Locate the cell with the specified text and output its (X, Y) center coordinate. 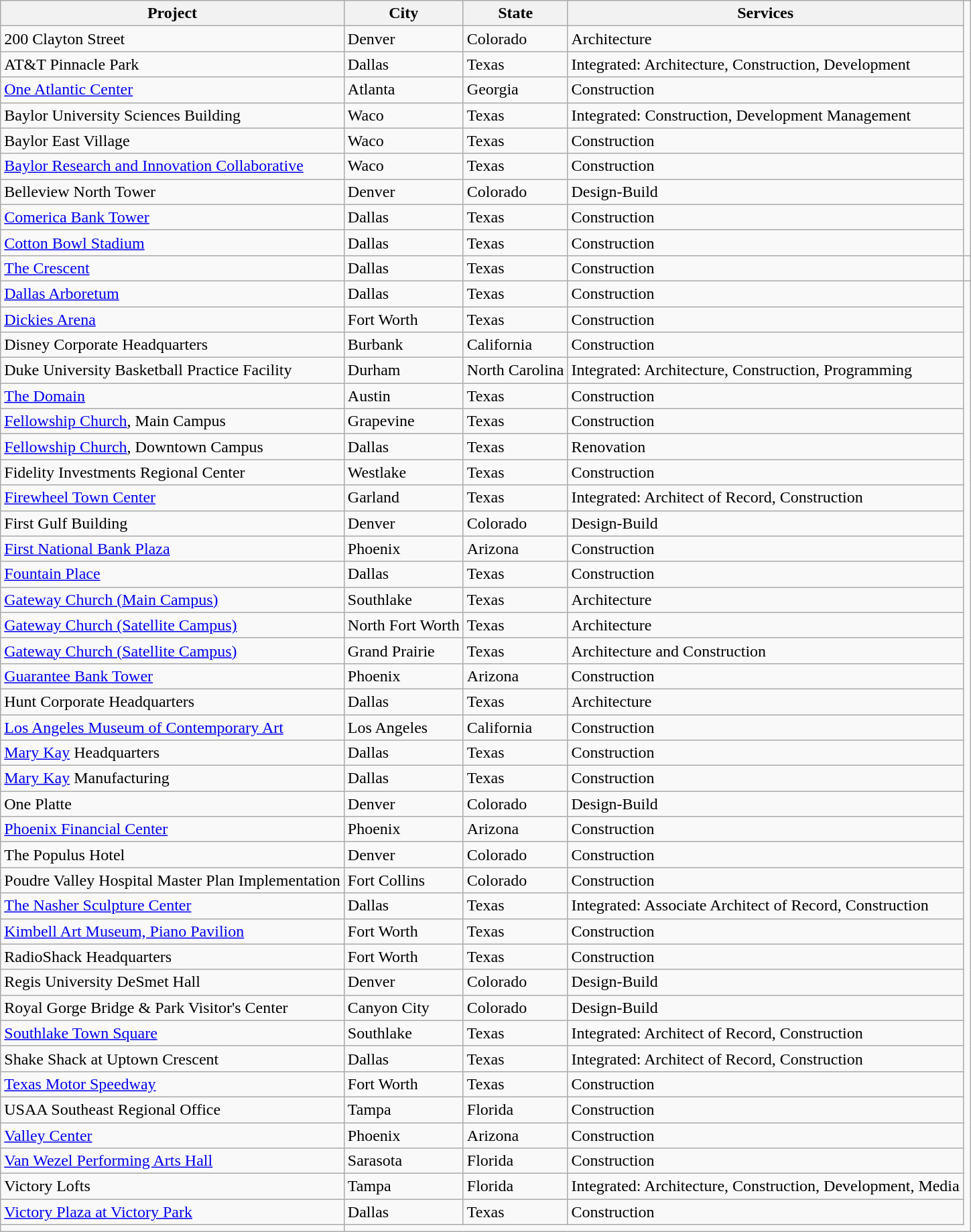
RadioShack Headquarters (173, 957)
City (403, 13)
Atlanta (403, 90)
Architecture and Construction (765, 651)
USAA Southeast Regional Office (173, 1109)
Mary Kay Headquarters (173, 753)
Los Angeles (403, 727)
Guarantee Bank Tower (173, 676)
Durham (403, 370)
North Carolina (515, 370)
Gateway Church (Main Campus) (173, 600)
Baylor Research and Innovation Collaborative (173, 166)
Fountain Place (173, 574)
Baylor University Sciences Building (173, 115)
Disney Corporate Headquarters (173, 345)
Firewheel Town Center (173, 498)
Royal Gorge Bridge & Park Visitor's Center (173, 1008)
Texas Motor Speedway (173, 1084)
Shake Shack at Uptown Crescent (173, 1058)
One Platte (173, 804)
Westlake (403, 472)
Kimbell Art Museum, Piano Pavilion (173, 931)
The Nasher Sculpture Center (173, 906)
Austin (403, 396)
One Atlantic Center (173, 90)
Baylor East Village (173, 141)
Victory Plaza at Victory Park (173, 1212)
The Populus Hotel (173, 855)
Hunt Corporate Headquarters (173, 701)
North Fort Worth (403, 625)
Comerica Bank Tower (173, 217)
Integrated: Architecture, Construction, Programming (765, 370)
Georgia (515, 90)
Regis University DeSmet Hall (173, 982)
The Domain (173, 396)
Fellowship Church, Main Campus (173, 421)
Van Wezel Performing Arts Hall (173, 1161)
Dallas Arboretum (173, 293)
First Gulf Building (173, 523)
Fort Collins (403, 880)
Project (173, 13)
Renovation (765, 447)
Southlake Town Square (173, 1033)
Grand Prairie (403, 651)
Services (765, 13)
Integrated: Associate Architect of Record, Construction (765, 906)
Dickies Arena (173, 320)
Fidelity Investments Regional Center (173, 472)
Duke University Basketball Practice Facility (173, 370)
Sarasota (403, 1161)
Poudre Valley Hospital Master Plan Implementation (173, 880)
First National Bank Plaza (173, 549)
Valley Center (173, 1136)
Belleview North Tower (173, 192)
Integrated: Architecture, Construction, Development, Media (765, 1186)
Garland (403, 498)
Integrated: Architecture, Construction, Development (765, 64)
Los Angeles Museum of Contemporary Art (173, 727)
Fellowship Church, Downtown Campus (173, 447)
State (515, 13)
Canyon City (403, 1008)
Cotton Bowl Stadium (173, 243)
Burbank (403, 345)
Grapevine (403, 421)
Integrated: Construction, Development Management (765, 115)
Victory Lofts (173, 1186)
Mary Kay Manufacturing (173, 778)
The Crescent (173, 268)
200 Clayton Street (173, 39)
AT&T Pinnacle Park (173, 64)
Phoenix Financial Center (173, 829)
